Scan for the cell matching the given text and deliver its (X, Y) coordinate at center. 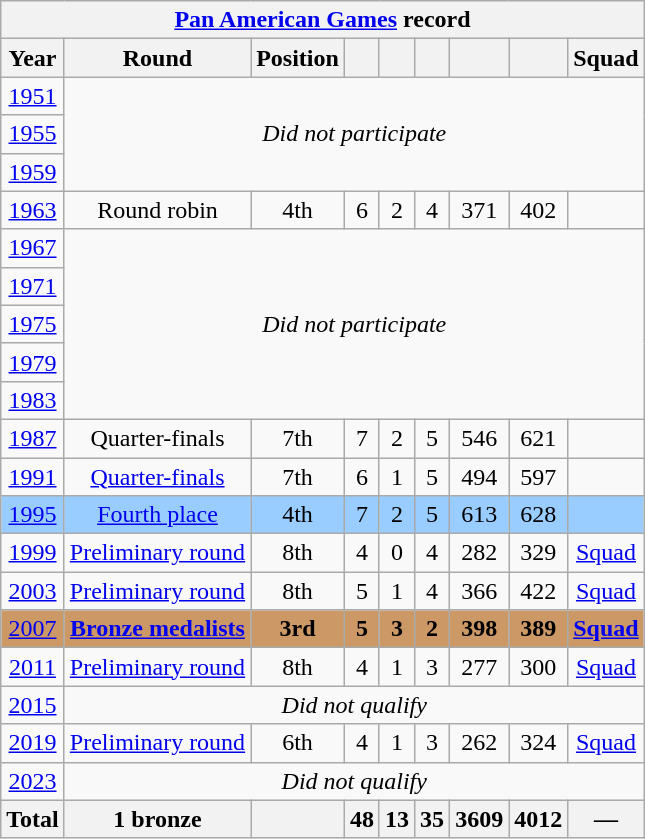
371 (480, 210)
2023 (33, 781)
35 (432, 819)
— (606, 819)
4012 (538, 819)
3rd (298, 629)
398 (480, 629)
300 (538, 667)
1955 (33, 134)
546 (480, 438)
1963 (33, 210)
1987 (33, 438)
2007 (33, 629)
2019 (33, 743)
329 (538, 553)
Fourth place (157, 515)
Bronze medalists (157, 629)
277 (480, 667)
Round (157, 58)
Pan American Games record (322, 20)
494 (480, 477)
Position (298, 58)
1991 (33, 477)
6th (298, 743)
366 (480, 591)
1971 (33, 286)
Year (33, 58)
1967 (33, 248)
1959 (33, 172)
13 (396, 819)
628 (538, 515)
1995 (33, 515)
621 (538, 438)
Total (33, 819)
2011 (33, 667)
0 (396, 553)
48 (362, 819)
389 (538, 629)
2003 (33, 591)
282 (480, 553)
402 (538, 210)
1999 (33, 553)
597 (538, 477)
1951 (33, 96)
1983 (33, 400)
2015 (33, 705)
1979 (33, 362)
1 bronze (157, 819)
324 (538, 743)
613 (480, 515)
3609 (480, 819)
262 (480, 743)
422 (538, 591)
1975 (33, 324)
Round robin (157, 210)
